Search for the cell housing the specified text and yield its (X, Y) center coordinate. 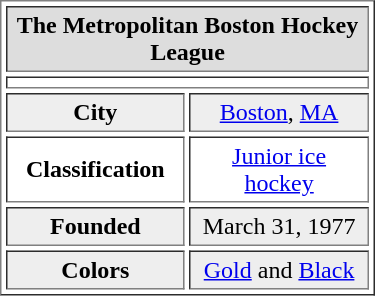
City (96, 112)
Gold and Black (279, 270)
Boston, MA (279, 112)
The Metropolitan Boston Hockey League (188, 39)
March 31, 1977 (279, 226)
Classification (96, 169)
Founded (96, 226)
Colors (96, 270)
Junior ice hockey (279, 169)
